Return (x, y) of the center of cell containing provided text 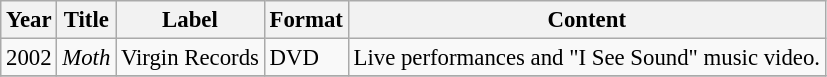
DVD (306, 58)
Title (86, 20)
Content (586, 20)
Moth (86, 58)
Label (190, 20)
Format (306, 20)
2002 (29, 58)
Live performances and "I See Sound" music video. (586, 58)
Year (29, 20)
Virgin Records (190, 58)
